Return [X, Y] of the center of cell containing provided text 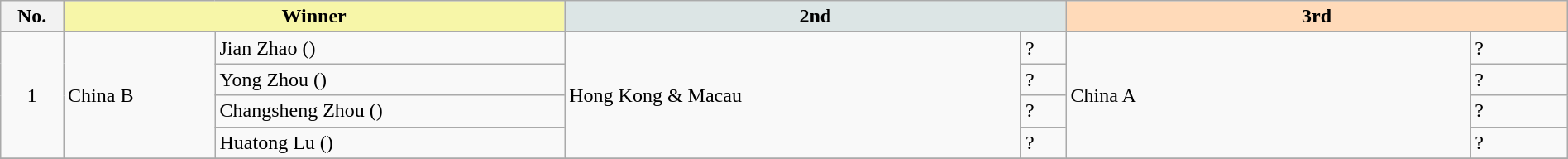
No. [32, 17]
Changsheng Zhou () [390, 111]
Jian Zhao () [390, 48]
3rd [1317, 17]
Winner [314, 17]
2nd [815, 17]
Huatong Lu () [390, 142]
Yong Zhou () [390, 79]
1 [32, 95]
China A [1269, 95]
Hong Kong & Macau [793, 95]
China B [139, 95]
